Provide the [x, y] coordinate of the cell's center where the given text is located.  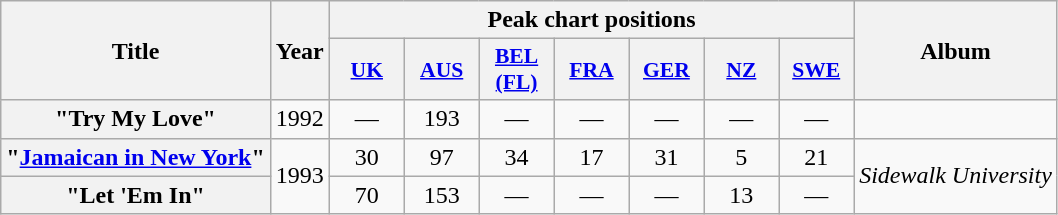
"Let 'Em In" [136, 195]
70 [366, 195]
UK [366, 70]
Album [956, 50]
153 [442, 195]
13 [742, 195]
BEL(FL) [516, 70]
97 [442, 157]
"Jamaican in New York" [136, 157]
SWE [816, 70]
17 [592, 157]
Sidewalk University [956, 176]
GER [666, 70]
NZ [742, 70]
21 [816, 157]
1992 [300, 119]
34 [516, 157]
Peak chart positions [591, 20]
"Try My Love" [136, 119]
5 [742, 157]
Title [136, 50]
31 [666, 157]
Year [300, 50]
AUS [442, 70]
1993 [300, 176]
30 [366, 157]
193 [442, 119]
FRA [592, 70]
